Scan for the cell matching the given text and deliver its (x, y) coordinate at center. 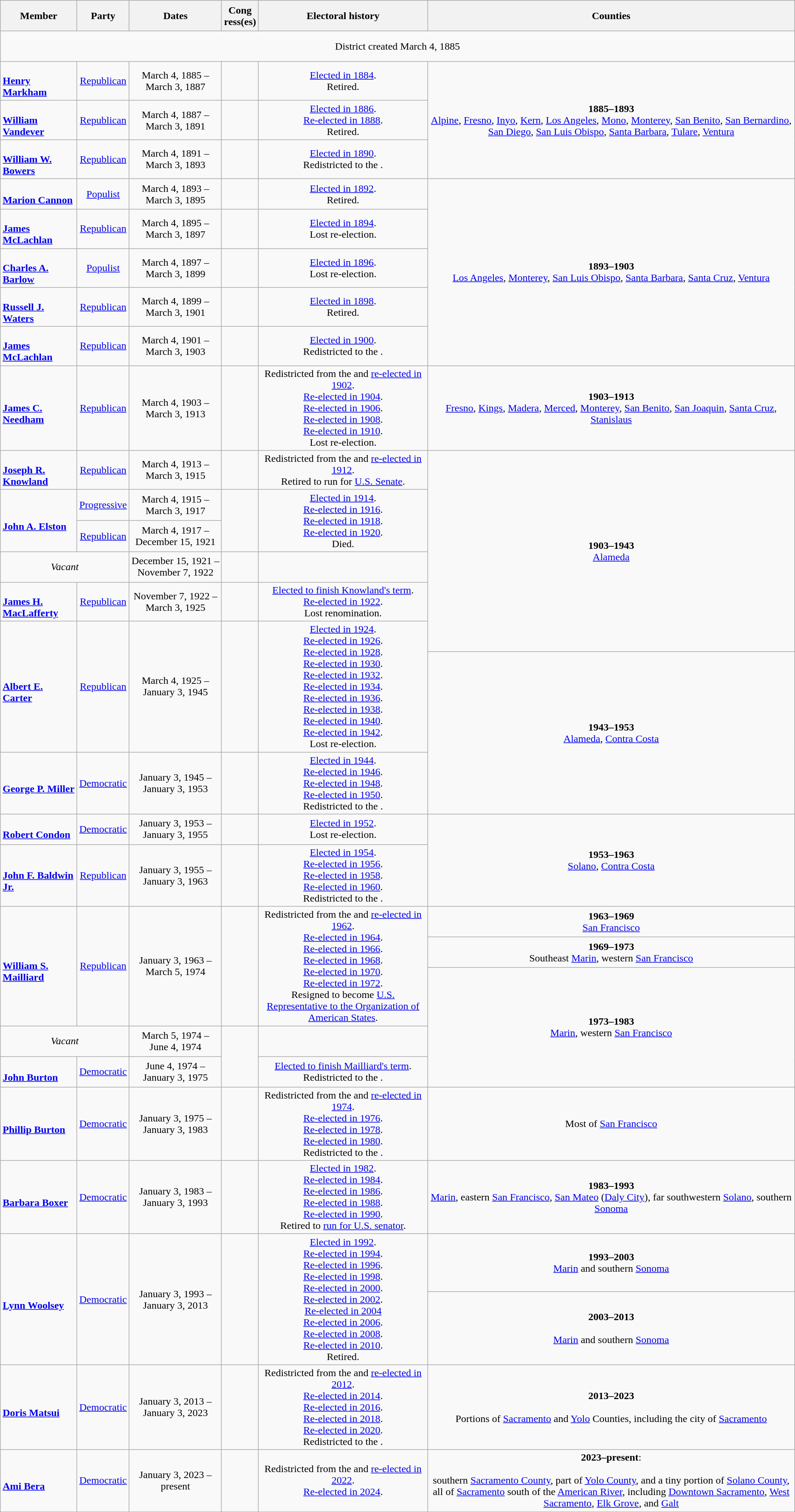
John A. Elston (39, 520)
January 3, 1983 –January 3, 1993 (175, 1197)
Progressive (103, 505)
Phillip Burton (39, 1124)
March 4, 1887 –March 3, 1891 (175, 120)
Elected in 1982.Re-elected in 1984.Re-elected in 1986.Re-elected in 1988.Re-elected in 1990.Retired to run for U.S. senator. (343, 1197)
James H. MacLafferty (39, 601)
1973–1983Marin, western San Francisco (611, 1027)
Elected in 1896.Lost re-election. (343, 268)
January 3, 1975 –January 3, 1983 (175, 1124)
Party (103, 16)
Barbara Boxer (39, 1197)
March 4, 1897 –March 3, 1899 (175, 268)
2013–2023Portions of Sacramento and Yolo Counties, including the city of Sacramento (611, 1407)
1953–1963Solano, Contra Costa (611, 860)
Elected in 1890.Redistricted to the . (343, 159)
1993–2003Marin and southern Sonoma (611, 1262)
1903–1943Alameda (611, 551)
March 4, 1899 –March 3, 1901 (175, 307)
Redistricted from the and re-elected in 2012.Re-elected in 2014.Re-elected in 2016.Re-elected in 2018.Re-elected in 2020.Redistricted to the . (343, 1407)
Elected in 1914.Re-elected in 1916.Re-elected in 1918.Re-elected in 1920.Died. (343, 520)
March 4, 1893 –March 3, 1895 (175, 194)
1893–1903Los Angeles, Monterey, San Luis Obispo, Santa Barbara, Santa Cruz, Ventura (611, 272)
Elected in 1886.Re-elected in 1888.Retired. (343, 120)
William S. Mailliard (39, 966)
Counties (611, 16)
Congress(es) (240, 16)
George P. Miller (39, 783)
Redistricted from the and re-elected in 2022.Re-elected in 2024. (343, 1481)
June 4, 1974 –January 3, 1975 (175, 1072)
Elected in 1900.Redistricted to the . (343, 346)
Elected in 1884.Retired. (343, 81)
March 4, 1903 –March 3, 1913 (175, 408)
Elected in 1898.Retired. (343, 307)
Charles A. Barlow (39, 268)
March 4, 1891 –March 3, 1893 (175, 159)
Joseph R. Knowland (39, 470)
January 3, 1993 –January 3, 2013 (175, 1299)
Lynn Woolsey (39, 1299)
1983–1993Marin, eastern San Francisco, San Mateo (Daly City), far southwestern Solano, southern Sonoma (611, 1197)
2003–2013Marin and southern Sonoma (611, 1328)
Doris Matsui (39, 1407)
Redistricted from the and re-elected in 1902.Re-elected in 1904.Re-elected in 1906.Re-elected in 1908.Re-elected in 1910.Lost re-election. (343, 408)
James C. Needham (39, 408)
Marion Cannon (39, 194)
Elected in 1894.Lost re-election. (343, 229)
March 4, 1913 –March 3, 1915 (175, 470)
John Burton (39, 1072)
1969–1973Southeast Marin, western San Francisco (611, 953)
March 4, 1895 –March 3, 1897 (175, 229)
Elected in 1892.Retired. (343, 194)
March 4, 1915 –March 3, 1917 (175, 505)
Elected in 1944.Re-elected in 1946.Re-elected in 1948.Re-elected in 1950.Redistricted to the . (343, 783)
Member (39, 16)
March 4, 1925 –January 3, 1945 (175, 686)
January 3, 2023 –present (175, 1481)
March 4, 1917 –December 15, 1921 (175, 536)
Albert E. Carter (39, 686)
November 7, 1922 –March 3, 1925 (175, 601)
Most of San Francisco (611, 1124)
Elected in 1952.Lost re-election. (343, 829)
Robert Condon (39, 829)
1903–1913Fresno, Kings, Madera, Merced, Monterey, San Benito, San Joaquin, Santa Cruz, Stanislaus (611, 408)
January 3, 1945 –January 3, 1953 (175, 783)
March 4, 1901 –March 3, 1903 (175, 346)
January 3, 2013 –January 3, 2023 (175, 1407)
December 15, 1921 –November 7, 1922 (175, 567)
Ami Bera (39, 1481)
William Vandever (39, 120)
January 3, 1953 –January 3, 1955 (175, 829)
January 3, 1963 –March 5, 1974 (175, 966)
January 3, 1955 –January 3, 1963 (175, 876)
Elected to finish Knowland's term.Re-elected in 1922.Lost renomination. (343, 601)
Electoral history (343, 16)
March 4, 1885 –March 3, 1887 (175, 81)
Elected in 1954.Re-elected in 1956.Re-elected in 1958.Re-elected in 1960.Redistricted to the . (343, 876)
William W. Bowers (39, 159)
1963–1969San Francisco (611, 922)
Elected to finish Mailliard's term.Redistricted to the . (343, 1072)
Redistricted from the and re-elected in 1912.Retired to run for U.S. Senate. (343, 470)
Henry Markham (39, 81)
John F. Baldwin Jr. (39, 876)
Dates (175, 16)
Redistricted from the and re-elected in 1974.Re-elected in 1976.Re-elected in 1978.Re-elected in 1980.Redistricted to the . (343, 1124)
1943–1953Alameda, Contra Costa (611, 733)
Russell J. Waters (39, 307)
District created March 4, 1885 (397, 46)
March 5, 1974 –June 4, 1974 (175, 1041)
